Return the [x, y] coordinate for the center point of the cell that contains the specified text.  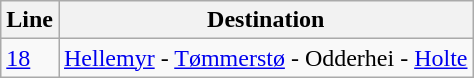
Line [30, 20]
18 [30, 58]
Destination [266, 20]
Hellemyr - Tømmerstø - Odderhei - Holte [266, 58]
